Capture the cell that displays the provided text and extract its (x, y) central coordinate. 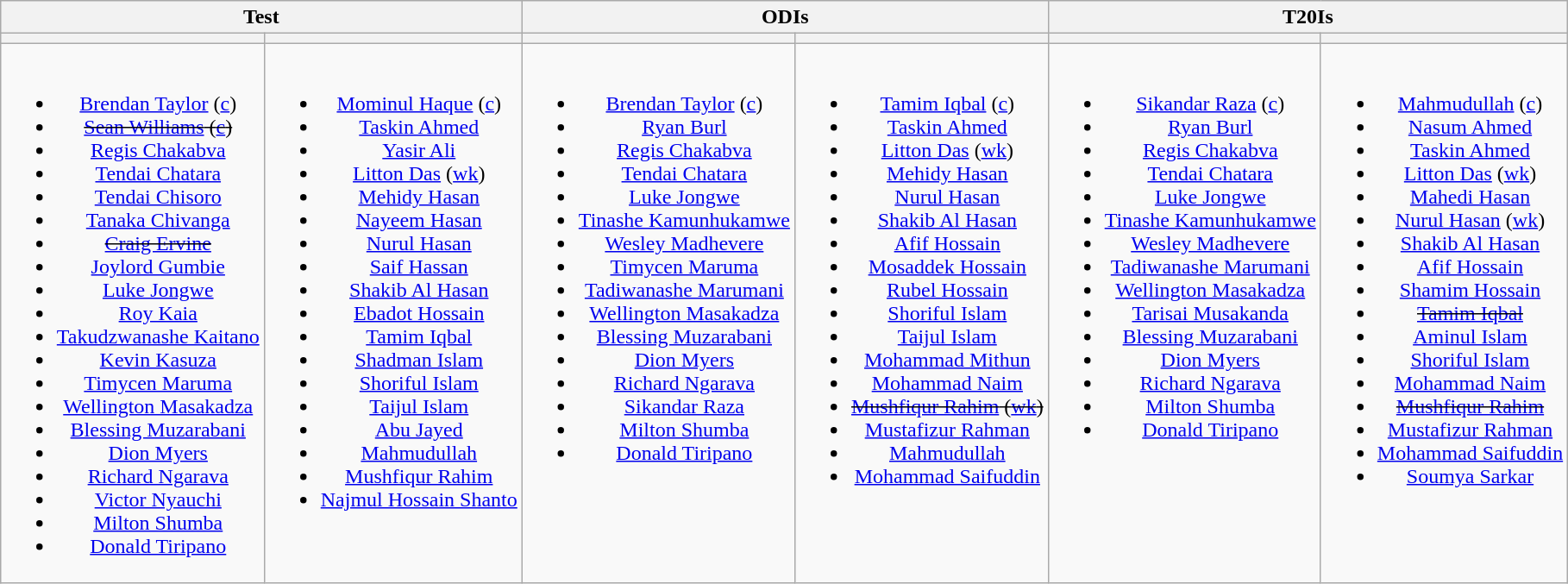
T20Is (1308, 17)
ODIs (785, 17)
Test (260, 17)
